Determine the [x, y] coordinate at the center of the cell enclosing the given text.  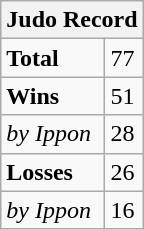
16 [124, 210]
Judo Record [72, 20]
Total [53, 58]
28 [124, 134]
Losses [53, 172]
Wins [53, 96]
77 [124, 58]
51 [124, 96]
26 [124, 172]
